Search for the cell housing the specified text and yield its [x, y] center coordinate. 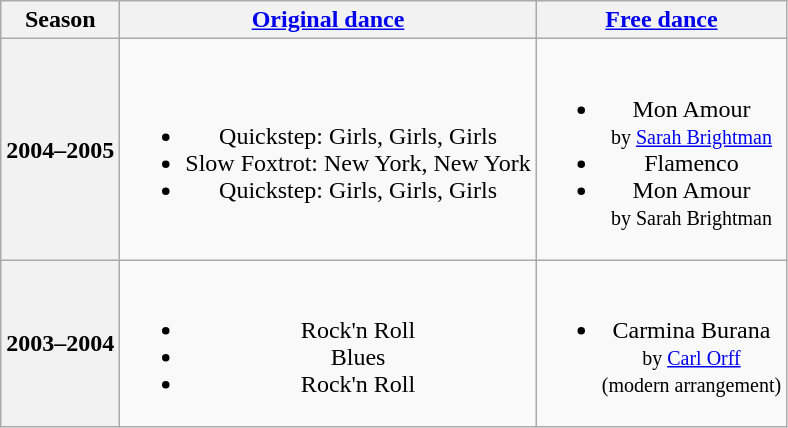
Original dance [328, 20]
Rock'n RollBluesRock'n Roll [328, 344]
Free dance [661, 20]
Mon Amour by Sarah Brightman FlamencoMon Amour by Sarah Brightman [661, 150]
2003–2004 [60, 344]
Season [60, 20]
Quickstep: Girls, Girls, GirlsSlow Foxtrot: New York, New YorkQuickstep: Girls, Girls, Girls [328, 150]
2004–2005 [60, 150]
Carmina Burana by Carl Orff (modern arrangement) [661, 344]
